Output the (x, y) coordinate of the center of the cell containing the given text.  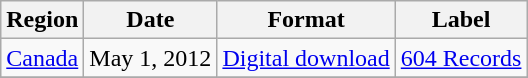
604 Records (461, 58)
May 1, 2012 (150, 58)
Format (306, 20)
Date (150, 20)
Region (42, 20)
Label (461, 20)
Digital download (306, 58)
Canada (42, 58)
